Locate the cell with the specified text and output its (X, Y) center coordinate. 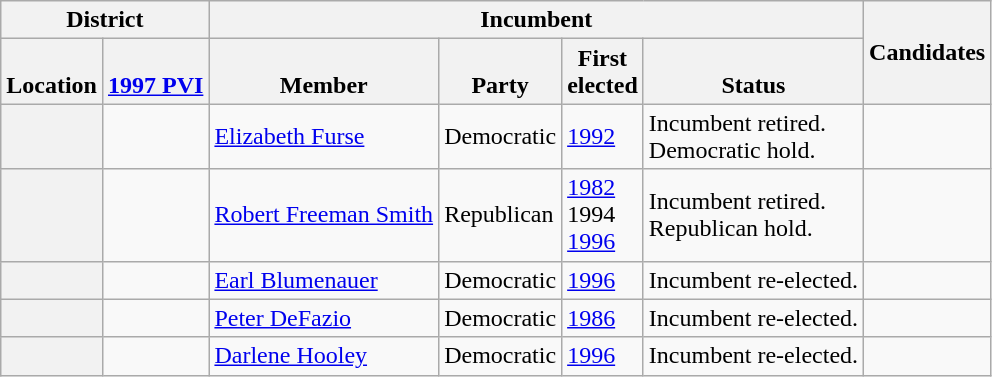
Earl Blumenauer (324, 280)
Member (324, 72)
Incumbent retired.Democratic hold. (753, 136)
Incumbent (536, 20)
Party (500, 72)
Republican (500, 215)
Firstelected (603, 72)
1992 (603, 136)
Status (753, 72)
Darlene Hooley (324, 356)
Robert Freeman Smith (324, 215)
Incumbent retired.Republican hold. (753, 215)
19821994 1996 (603, 215)
1986 (603, 318)
Location (52, 72)
Candidates (928, 52)
Peter DeFazio (324, 318)
Elizabeth Furse (324, 136)
1997 PVI (155, 72)
District (105, 20)
